Find where the given text appears and provide that cell's center as [X, Y] coordinate. 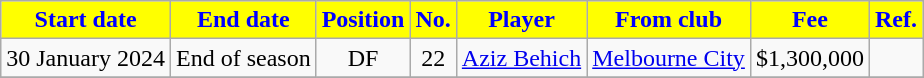
No. [433, 20]
Ref. [896, 20]
End of season [243, 58]
$1,300,000 [810, 58]
Fee [810, 20]
From club [669, 20]
30 January 2024 [86, 58]
Start date [86, 20]
Melbourne City [669, 58]
22 [433, 58]
Position [363, 20]
DF [363, 58]
Player [521, 20]
End date [243, 20]
Aziz Behich [521, 58]
